Return [X, Y] of the center of cell containing provided text 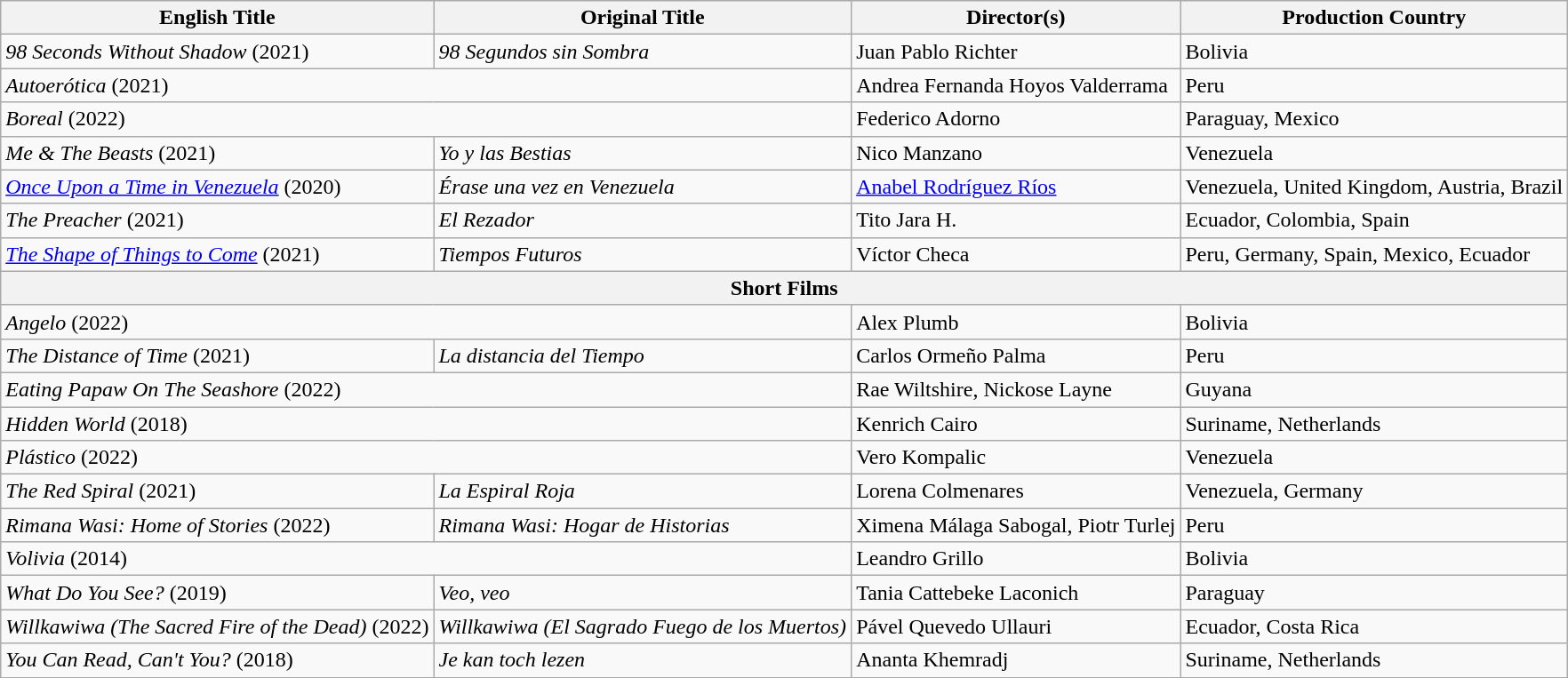
The Preacher (2021) [217, 220]
Hidden World (2018) [427, 424]
Volivia (2014) [427, 559]
English Title [217, 18]
Rae Wiltshire, Nickose Layne [1016, 389]
Ximena Málaga Sabogal, Piotr Turlej [1016, 525]
Venezuela, Germany [1374, 491]
Venezuela, United Kingdom, Austria, Brazil [1374, 187]
Leandro Grillo [1016, 559]
Guyana [1374, 389]
What Do You See? (2019) [217, 593]
Rimana Wasi: Hogar de Historias [643, 525]
Boreal (2022) [427, 119]
El Rezador [643, 220]
Ecuador, Colombia, Spain [1374, 220]
Carlos Ormeño Palma [1016, 355]
La Espiral Roja [643, 491]
The Distance of Time (2021) [217, 355]
Autoerótica (2021) [427, 85]
The Red Spiral (2021) [217, 491]
Tiempos Futuros [643, 254]
Ecuador, Costa Rica [1374, 626]
Pável Quevedo Ullauri [1016, 626]
Eating Papaw On The Seashore (2022) [427, 389]
Rimana Wasi: Home of Stories (2022) [217, 525]
Tito Jara H. [1016, 220]
Willkawiwa (The Sacred Fire of the Dead) (2022) [217, 626]
Víctor Checa [1016, 254]
Me & The Beasts (2021) [217, 153]
Andrea Fernanda Hoyos Valderrama [1016, 85]
Once Upon a Time in Venezuela (2020) [217, 187]
Je kan toch lezen [643, 660]
Tania Cattebeke Laconich [1016, 593]
Angelo (2022) [427, 322]
Kenrich Cairo [1016, 424]
Federico Adorno [1016, 119]
Nico Manzano [1016, 153]
Willkawiwa (El Sagrado Fuego de los Muertos) [643, 626]
Anabel Rodríguez Ríos [1016, 187]
Yo y las Bestias [643, 153]
98 Segundos sin Sombra [643, 52]
Director(s) [1016, 18]
Peru, Germany, Spain, Mexico, Ecuador [1374, 254]
Original Title [643, 18]
Ananta Khemradj [1016, 660]
Short Films [784, 288]
Plástico (2022) [427, 458]
Paraguay, Mexico [1374, 119]
Paraguay [1374, 593]
Érase una vez en Venezuela [643, 187]
Juan Pablo Richter [1016, 52]
Production Country [1374, 18]
98 Seconds Without Shadow (2021) [217, 52]
Vero Kompalic [1016, 458]
Lorena Colmenares [1016, 491]
The Shape of Things to Come (2021) [217, 254]
Veo, veo [643, 593]
Alex Plumb [1016, 322]
You Can Read, Can't You? (2018) [217, 660]
La distancia del Tiempo [643, 355]
